Scan for the cell matching the given text and deliver its [X, Y] coordinate at center. 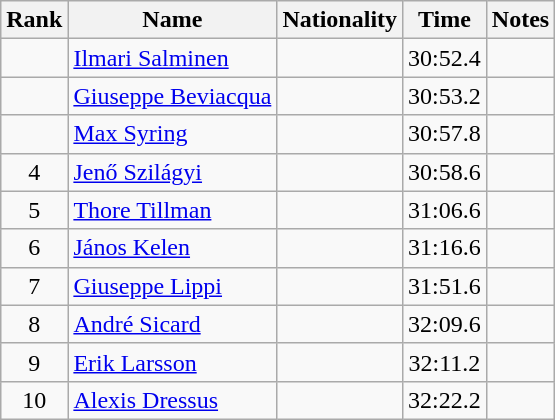
Rank [34, 20]
Jenő Szilágyi [172, 172]
32:09.6 [445, 324]
Alexis Dressus [172, 400]
4 [34, 172]
André Sicard [172, 324]
31:51.6 [445, 286]
6 [34, 248]
Giuseppe Beviacqua [172, 96]
Name [172, 20]
Nationality [340, 20]
31:06.6 [445, 210]
30:57.8 [445, 134]
10 [34, 400]
Thore Tillman [172, 210]
Ilmari Salminen [172, 58]
32:22.2 [445, 400]
30:52.4 [445, 58]
Notes [520, 20]
Erik Larsson [172, 362]
31:16.6 [445, 248]
7 [34, 286]
9 [34, 362]
8 [34, 324]
30:53.2 [445, 96]
Giuseppe Lippi [172, 286]
Time [445, 20]
30:58.6 [445, 172]
János Kelen [172, 248]
5 [34, 210]
Max Syring [172, 134]
32:11.2 [445, 362]
